Locate the cell with the specified text and output its [x, y] center coordinate. 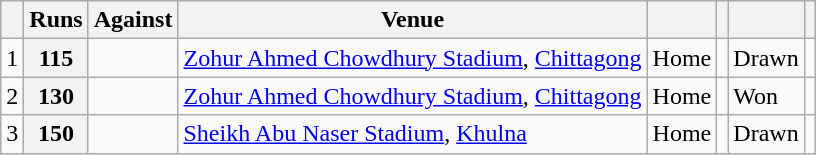
Runs [56, 20]
Won [766, 96]
Sheikh Abu Naser Stadium, Khulna [412, 134]
150 [56, 134]
115 [56, 58]
3 [12, 134]
1 [12, 58]
Against [133, 20]
130 [56, 96]
2 [12, 96]
Venue [412, 20]
